Return (X, Y) of the center of cell containing provided text 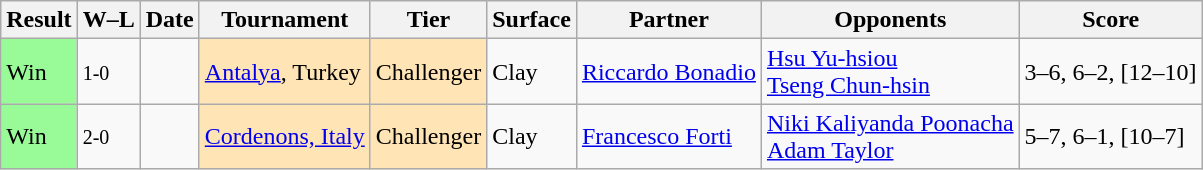
Tournament (284, 20)
Riccardo Bonadio (668, 72)
3–6, 6–2, [12–10] (1110, 72)
Antalya, Turkey (284, 72)
Date (170, 20)
Cordenons, Italy (284, 136)
W–L (108, 20)
Opponents (890, 20)
Hsu Yu-hsiou Tseng Chun-hsin (890, 72)
Tier (428, 20)
Niki Kaliyanda Poonacha Adam Taylor (890, 136)
2-0 (108, 136)
Francesco Forti (668, 136)
Result (39, 20)
Score (1110, 20)
5–7, 6–1, [10–7] (1110, 136)
Partner (668, 20)
Surface (532, 20)
1-0 (108, 72)
